Search for the cell housing the specified text and yield its [X, Y] center coordinate. 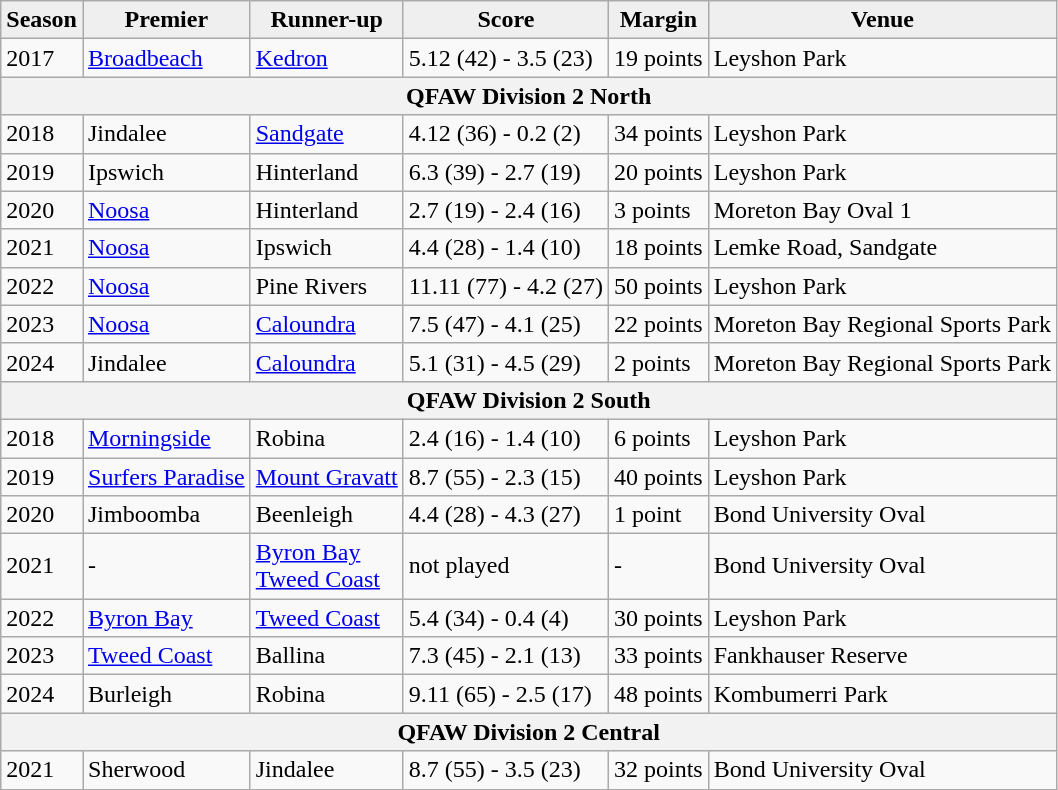
Broadbeach [166, 58]
18 points [658, 248]
4.4 (28) - 1.4 (10) [506, 248]
Byron Bay [166, 618]
Morningside [166, 438]
2.7 (19) - 2.4 (16) [506, 210]
Lemke Road, Sandgate [882, 248]
19 points [658, 58]
Byron Bay Tweed Coast [326, 566]
20 points [658, 172]
Score [506, 20]
1 point [658, 515]
30 points [658, 618]
Ballina [326, 656]
Kedron [326, 58]
4.12 (36) - 0.2 (2) [506, 134]
22 points [658, 324]
Kombumerri Park [882, 694]
8.7 (55) - 3.5 (23) [506, 770]
34 points [658, 134]
48 points [658, 694]
3 points [658, 210]
Sherwood [166, 770]
Season [42, 20]
2.4 (16) - 1.4 (10) [506, 438]
Moreton Bay Oval 1 [882, 210]
not played [506, 566]
5.12 (42) - 3.5 (23) [506, 58]
QFAW Division 2 North [529, 96]
Mount Gravatt [326, 477]
40 points [658, 477]
33 points [658, 656]
Premier [166, 20]
5.1 (31) - 4.5 (29) [506, 362]
7.3 (45) - 2.1 (13) [506, 656]
Surfers Paradise [166, 477]
Runner-up [326, 20]
32 points [658, 770]
50 points [658, 286]
6.3 (39) - 2.7 (19) [506, 172]
QFAW Division 2 Central [529, 732]
Venue [882, 20]
9.11 (65) - 2.5 (17) [506, 694]
Pine Rivers [326, 286]
2017 [42, 58]
Jimboomba [166, 515]
6 points [658, 438]
4.4 (28) - 4.3 (27) [506, 515]
Margin [658, 20]
5.4 (34) - 0.4 (4) [506, 618]
Beenleigh [326, 515]
Sandgate [326, 134]
7.5 (47) - 4.1 (25) [506, 324]
2 points [658, 362]
QFAW Division 2 South [529, 400]
Burleigh [166, 694]
8.7 (55) - 2.3 (15) [506, 477]
11.11 (77) - 4.2 (27) [506, 286]
Fankhauser Reserve [882, 656]
